Capture the cell that displays the provided text and extract its [X, Y] central coordinate. 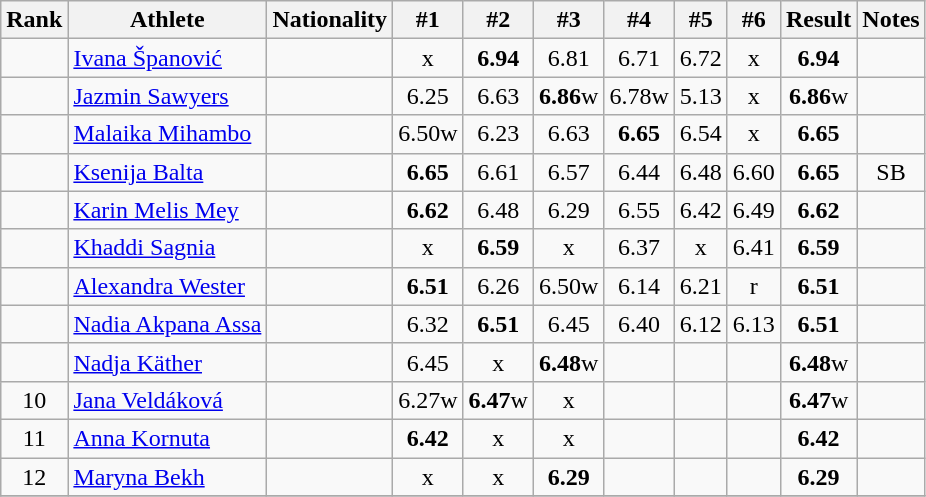
#4 [639, 20]
6.57 [568, 172]
6.72 [700, 58]
11 [34, 438]
SB [891, 172]
6.32 [428, 324]
Maryna Bekh [168, 477]
Jazmin Sawyers [168, 96]
6.40 [639, 324]
Result [818, 20]
Nadja Käther [168, 362]
10 [34, 400]
#2 [498, 20]
Alexandra Wester [168, 286]
Anna Kornuta [168, 438]
6.44 [639, 172]
Ksenija Balta [168, 172]
6.23 [498, 134]
6.61 [498, 172]
#6 [754, 20]
6.41 [754, 248]
Malaika Mihambo [168, 134]
Khaddi Sagnia [168, 248]
Jana Veldáková [168, 400]
6.21 [700, 286]
6.37 [639, 248]
6.55 [639, 210]
6.54 [700, 134]
6.13 [754, 324]
Rank [34, 20]
Nadia Akpana Assa [168, 324]
Athlete [168, 20]
6.78w [639, 96]
#5 [700, 20]
r [754, 286]
#3 [568, 20]
6.27w [428, 400]
Ivana Španović [168, 58]
6.26 [498, 286]
Nationality [330, 20]
Notes [891, 20]
#1 [428, 20]
5.13 [700, 96]
12 [34, 477]
6.49 [754, 210]
6.14 [639, 286]
6.81 [568, 58]
6.71 [639, 58]
6.12 [700, 324]
6.25 [428, 96]
6.60 [754, 172]
Karin Melis Mey [168, 210]
